Scan for the cell matching the given text and deliver its [x, y] coordinate at center. 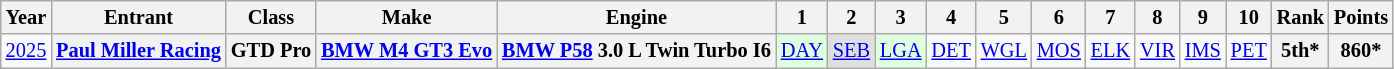
4 [950, 17]
7 [1110, 17]
2 [852, 17]
3 [901, 17]
Points [1361, 17]
1 [802, 17]
LGA [901, 51]
BMW P58 3.0 L Twin Turbo I6 [636, 51]
Rank [1300, 17]
PET [1249, 51]
Make [406, 17]
VIR [1158, 51]
9 [1203, 17]
WGL [1004, 51]
860* [1361, 51]
2025 [26, 51]
10 [1249, 17]
6 [1059, 17]
Paul Miller Racing [138, 51]
IMS [1203, 51]
Year [26, 17]
DET [950, 51]
MOS [1059, 51]
5 [1004, 17]
BMW M4 GT3 Evo [406, 51]
5th* [1300, 51]
SEB [852, 51]
Entrant [138, 17]
Class [271, 17]
DAY [802, 51]
ELK [1110, 51]
GTD Pro [271, 51]
8 [1158, 17]
Engine [636, 17]
